Provide the (X, Y) coordinate of the cell's center where the given text is located.  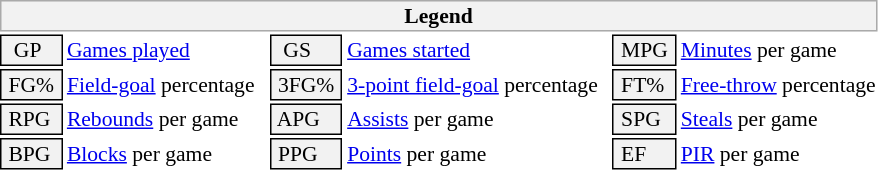
GS (306, 50)
Steals per game (778, 120)
RPG (31, 120)
PIR per game (778, 154)
Points per game (478, 154)
Assists per game (478, 120)
PPG (306, 154)
Games started (478, 50)
3-point field-goal percentage (478, 85)
3FG% (306, 85)
Field-goal percentage (166, 85)
GP (31, 50)
Rebounds per game (166, 120)
BPG (31, 154)
FT% (645, 85)
APG (306, 120)
Free-throw percentage (778, 85)
Legend (438, 16)
Minutes per game (778, 50)
SPG (645, 120)
Games played (166, 50)
Blocks per game (166, 154)
MPG (645, 50)
FG% (31, 85)
EF (645, 154)
